Detect which cell encompasses the target text, then output its [x, y] center coordinate. 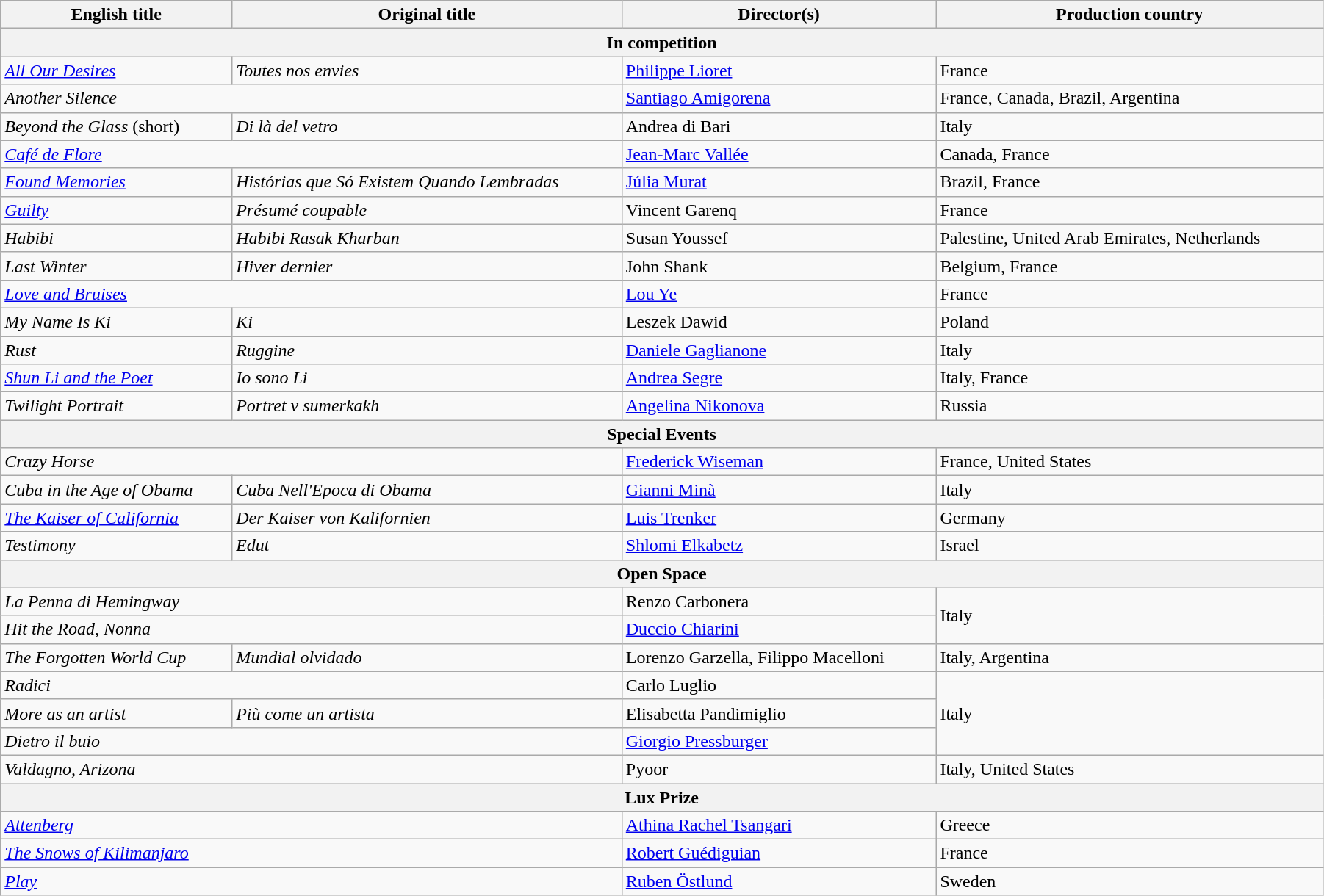
Più come un artista [428, 713]
Italy, Argentina [1130, 657]
Toutes nos envies [428, 71]
Vincent Garenq [779, 210]
La Penna di Hemingway [312, 601]
Shun Li and the Poet [116, 378]
Special Events [662, 434]
Mundial olvidado [428, 657]
Germany [1130, 518]
Brazil, France [1130, 182]
Présumé coupable [428, 210]
Sweden [1130, 881]
Attenberg [312, 825]
In competition [662, 43]
Duccio Chiarini [779, 629]
Hiver dernier [428, 266]
Ki [428, 322]
Susan Youssef [779, 238]
Io sono Li [428, 378]
Ruben Östlund [779, 881]
Andrea di Bari [779, 126]
Philippe Lioret [779, 71]
Habibi [116, 238]
Habibi Rasak Kharban [428, 238]
Dietro il buio [312, 741]
Der Kaiser von Kalifornien [428, 518]
All Our Desires [116, 71]
The Forgotten World Cup [116, 657]
Lux Prize [662, 797]
Director(s) [779, 15]
Cuba in the Age of Obama [116, 490]
The Kaiser of California [116, 518]
Israel [1130, 546]
Angelina Nikonova [779, 406]
Carlo Luglio [779, 685]
Portret v sumerkakh [428, 406]
Cuba Nell'Epoca di Obama [428, 490]
Santiago Amigorena [779, 98]
Valdagno, Arizona [312, 769]
Gianni Minà [779, 490]
Luis Trenker [779, 518]
Poland [1130, 322]
The Snows of Kilimanjaro [312, 853]
Café de Flore [312, 154]
Frederick Wiseman [779, 462]
Athina Rachel Tsangari [779, 825]
Andrea Segre [779, 378]
Edut [428, 546]
English title [116, 15]
Daniele Gaglianone [779, 350]
Pyoor [779, 769]
Italy, France [1130, 378]
Ruggine [428, 350]
Elisabetta Pandimiglio [779, 713]
Leszek Dawid [779, 322]
France, United States [1130, 462]
Love and Bruises [312, 294]
Lou Ye [779, 294]
Robert Guédiguian [779, 853]
Giorgio Pressburger [779, 741]
France, Canada, Brazil, Argentina [1130, 98]
Radici [312, 685]
Testimony [116, 546]
Last Winter [116, 266]
Guilty [116, 210]
Lorenzo Garzella, Filippo Macelloni [779, 657]
Original title [428, 15]
Renzo Carbonera [779, 601]
Another Silence [312, 98]
Shlomi Elkabetz [779, 546]
Palestine, United Arab Emirates, Netherlands [1130, 238]
Open Space [662, 574]
Di là del vetro [428, 126]
John Shank [779, 266]
Histórias que Só Existem Quando Lembradas [428, 182]
Rust [116, 350]
Belgium, France [1130, 266]
Canada, France [1130, 154]
Hit the Road, Nonna [312, 629]
More as an artist [116, 713]
Italy, United States [1130, 769]
Production country [1130, 15]
Beyond the Glass (short) [116, 126]
My Name Is Ki [116, 322]
Crazy Horse [312, 462]
Russia [1130, 406]
Play [312, 881]
Twilight Portrait [116, 406]
Greece [1130, 825]
Júlia Murat [779, 182]
Jean-Marc Vallée [779, 154]
Found Memories [116, 182]
